Output the (x, y) coordinate of the center of the cell containing the given text.  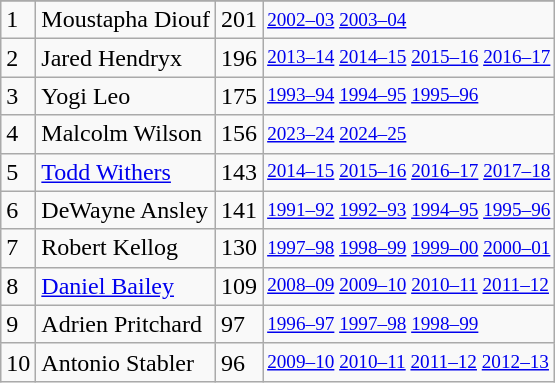
2008–09 2009–10 2010–11 2011–12 (409, 286)
1993–94 1994–95 1995–96 (409, 96)
1 (18, 20)
3 (18, 96)
Jared Hendryx (126, 58)
1996–97 1997–98 1998–99 (409, 324)
Yogi Leo (126, 96)
1991–92 1992–93 1994–95 1995–96 (409, 210)
4 (18, 134)
Antonio Stabler (126, 362)
Todd Withers (126, 172)
2014–15 2015–16 2016–17 2017–18 (409, 172)
196 (240, 58)
109 (240, 286)
2013–14 2014–15 2015–16 2016–17 (409, 58)
2009–10 2010–11 2011–12 2012–13 (409, 362)
Adrien Pritchard (126, 324)
2023–24 2024–25 (409, 134)
9 (18, 324)
10 (18, 362)
2 (18, 58)
1997–98 1998–99 1999–00 2000–01 (409, 248)
175 (240, 96)
7 (18, 248)
2002–03 2003–04 (409, 20)
Malcolm Wilson (126, 134)
201 (240, 20)
130 (240, 248)
Daniel Bailey (126, 286)
5 (18, 172)
8 (18, 286)
96 (240, 362)
Robert Kellog (126, 248)
Moustapha Diouf (126, 20)
156 (240, 134)
97 (240, 324)
143 (240, 172)
141 (240, 210)
6 (18, 210)
DeWayne Ansley (126, 210)
